Identify which cell holds the provided text, then report its (x, y) central coordinate. 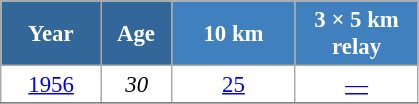
— (356, 85)
25 (234, 85)
Age (136, 34)
Year (52, 34)
1956 (52, 85)
30 (136, 85)
3 × 5 km relay (356, 34)
10 km (234, 34)
